Return the (X, Y) coordinate for the center point of the cell that contains the specified text.  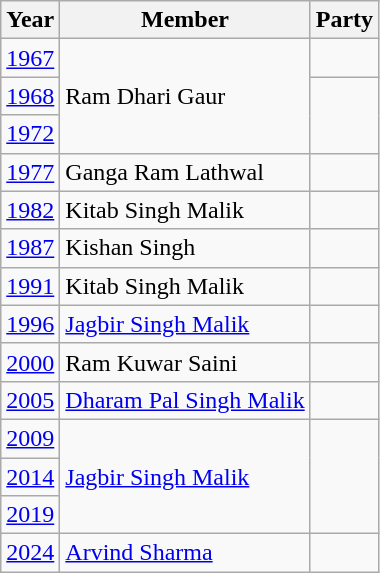
Ram Kuwar Saini (185, 362)
1982 (30, 210)
1991 (30, 286)
2005 (30, 400)
1972 (30, 134)
Ram Dhari Gaur (185, 96)
1968 (30, 96)
2019 (30, 515)
1967 (30, 58)
2014 (30, 477)
1987 (30, 248)
1977 (30, 172)
2009 (30, 438)
2000 (30, 362)
Year (30, 20)
Arvind Sharma (185, 553)
Kishan Singh (185, 248)
Ganga Ram Lathwal (185, 172)
Party (344, 20)
1996 (30, 324)
Dharam Pal Singh Malik (185, 400)
Member (185, 20)
2024 (30, 553)
